Identify which cell holds the provided text, then report its [X, Y] central coordinate. 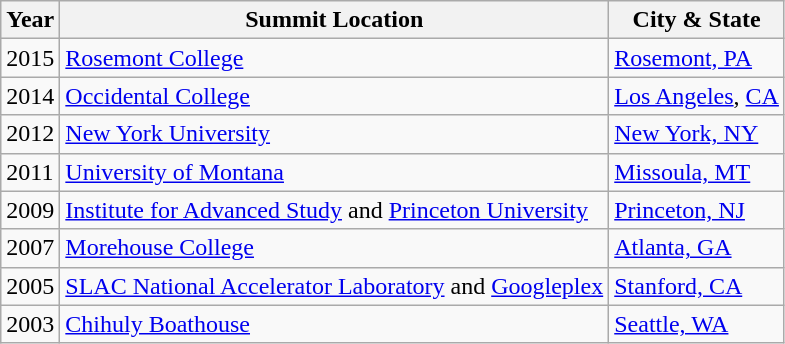
Occidental College [334, 96]
Seattle, WA [697, 324]
Rosemont College [334, 58]
Stanford, CA [697, 286]
University of Montana [334, 172]
Summit Location [334, 20]
Year [30, 20]
Atlanta, GA [697, 248]
Los Angeles, CA [697, 96]
2012 [30, 134]
New York University [334, 134]
Chihuly Boathouse [334, 324]
2015 [30, 58]
City & State [697, 20]
2014 [30, 96]
SLAC National Accelerator Laboratory and Googleplex [334, 286]
2011 [30, 172]
New York, NY [697, 134]
2005 [30, 286]
Rosemont, PA [697, 58]
2009 [30, 210]
Missoula, MT [697, 172]
Institute for Advanced Study and Princeton University [334, 210]
Morehouse College [334, 248]
2007 [30, 248]
2003 [30, 324]
Princeton, NJ [697, 210]
